Search for the cell housing the specified text and yield its [x, y] center coordinate. 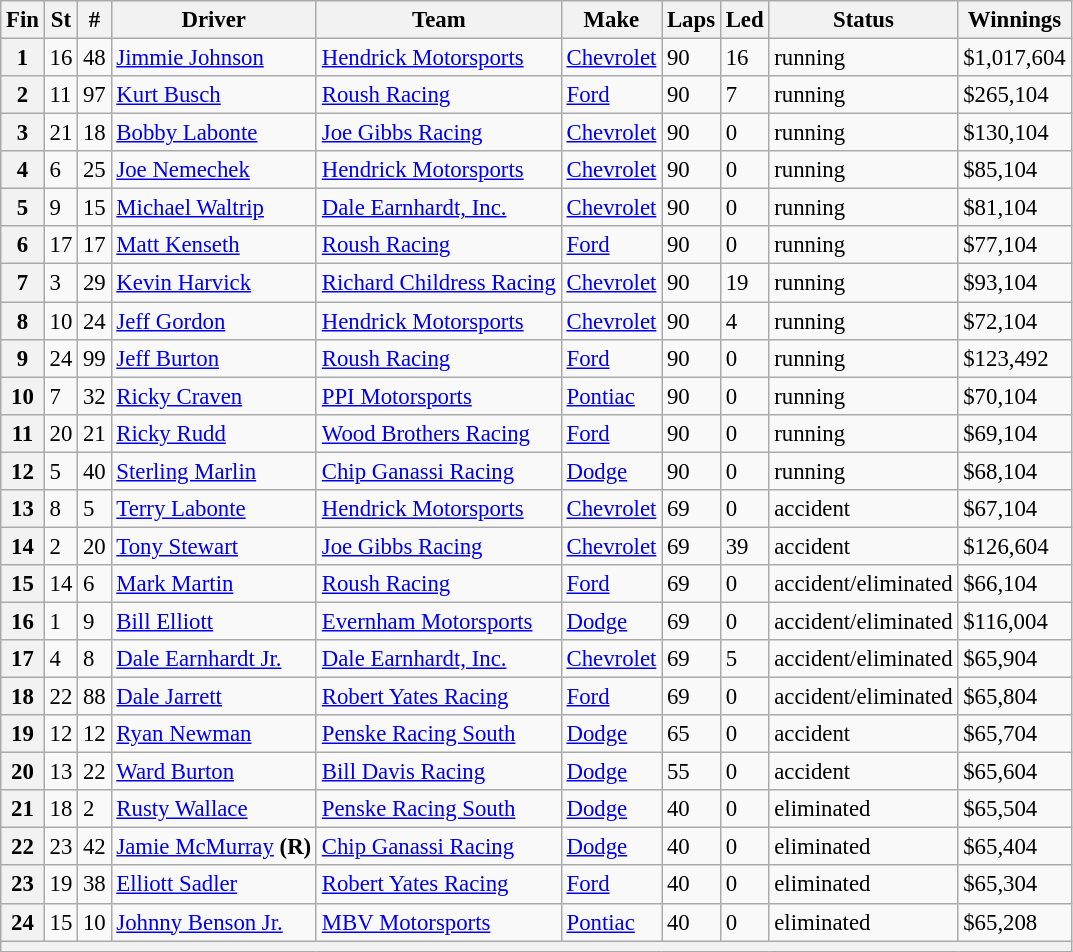
Dale Jarrett [214, 697]
Make [611, 20]
$130,104 [1014, 133]
Ward Burton [214, 772]
$85,104 [1014, 170]
42 [94, 847]
Dale Earnhardt Jr. [214, 659]
29 [94, 283]
99 [94, 358]
25 [94, 170]
Matt Kenseth [214, 245]
$65,604 [1014, 772]
$123,492 [1014, 358]
$65,208 [1014, 922]
Sterling Marlin [214, 471]
$65,704 [1014, 734]
55 [692, 772]
Kurt Busch [214, 95]
MBV Motorsports [438, 922]
Rusty Wallace [214, 809]
Bill Davis Racing [438, 772]
Mark Martin [214, 584]
Jamie McMurray (R) [214, 847]
$67,104 [1014, 509]
Kevin Harvick [214, 283]
Winnings [1014, 20]
Michael Waltrip [214, 208]
Jeff Gordon [214, 321]
$68,104 [1014, 471]
$70,104 [1014, 396]
$65,904 [1014, 659]
Terry Labonte [214, 509]
Driver [214, 20]
$65,304 [1014, 885]
Richard Childress Racing [438, 283]
Laps [692, 20]
88 [94, 697]
Ryan Newman [214, 734]
Ricky Craven [214, 396]
$81,104 [1014, 208]
Evernham Motorsports [438, 621]
Jimmie Johnson [214, 58]
97 [94, 95]
# [94, 20]
$65,804 [1014, 697]
32 [94, 396]
Team [438, 20]
$265,104 [1014, 95]
$116,004 [1014, 621]
Elliott Sadler [214, 885]
$93,104 [1014, 283]
Ricky Rudd [214, 433]
Wood Brothers Racing [438, 433]
Led [744, 20]
48 [94, 58]
$69,104 [1014, 433]
$65,404 [1014, 847]
Fin [23, 20]
$65,504 [1014, 809]
$66,104 [1014, 584]
$72,104 [1014, 321]
Bobby Labonte [214, 133]
39 [744, 546]
$1,017,604 [1014, 58]
Bill Elliott [214, 621]
PPI Motorsports [438, 396]
65 [692, 734]
St [60, 20]
Status [864, 20]
Jeff Burton [214, 358]
Tony Stewart [214, 546]
$77,104 [1014, 245]
Joe Nemechek [214, 170]
Johnny Benson Jr. [214, 922]
$126,604 [1014, 546]
38 [94, 885]
